Extract the (x, y) coordinate from the center of the cell holding the provided text.  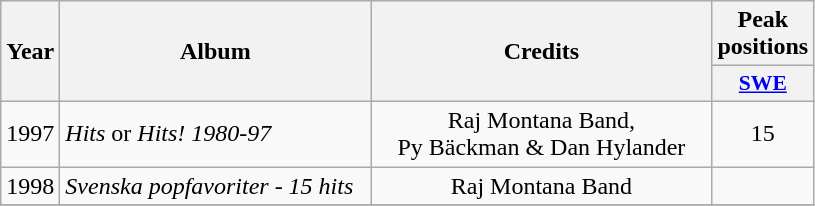
Hits or Hits! 1980-97 (216, 134)
Year (30, 52)
SWE (763, 84)
1997 (30, 134)
Raj Montana Band (542, 185)
1998 (30, 185)
Peak positions (763, 34)
Credits (542, 52)
Svenska popfavoriter - 15 hits (216, 185)
Raj Montana Band, Py Bäckman & Dan Hylander (542, 134)
Album (216, 52)
15 (763, 134)
